Identify which cell holds the provided text, then report its [x, y] central coordinate. 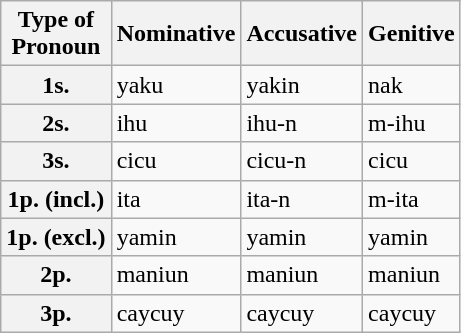
ihu-n [302, 123]
yaku [176, 85]
Accusative [302, 34]
Genitive [412, 34]
3p. [56, 313]
1p. (incl.) [56, 199]
2s. [56, 123]
m-ita [412, 199]
Nominative [176, 34]
yakin [302, 85]
nak [412, 85]
3s. [56, 161]
ita [176, 199]
ita-n [302, 199]
cicu-n [302, 161]
ihu [176, 123]
m-ihu [412, 123]
2p. [56, 275]
1p. (excl.) [56, 237]
1s. [56, 85]
Type of Pronoun [56, 34]
